Extract the (X, Y) coordinate from the center of the cell holding the provided text.  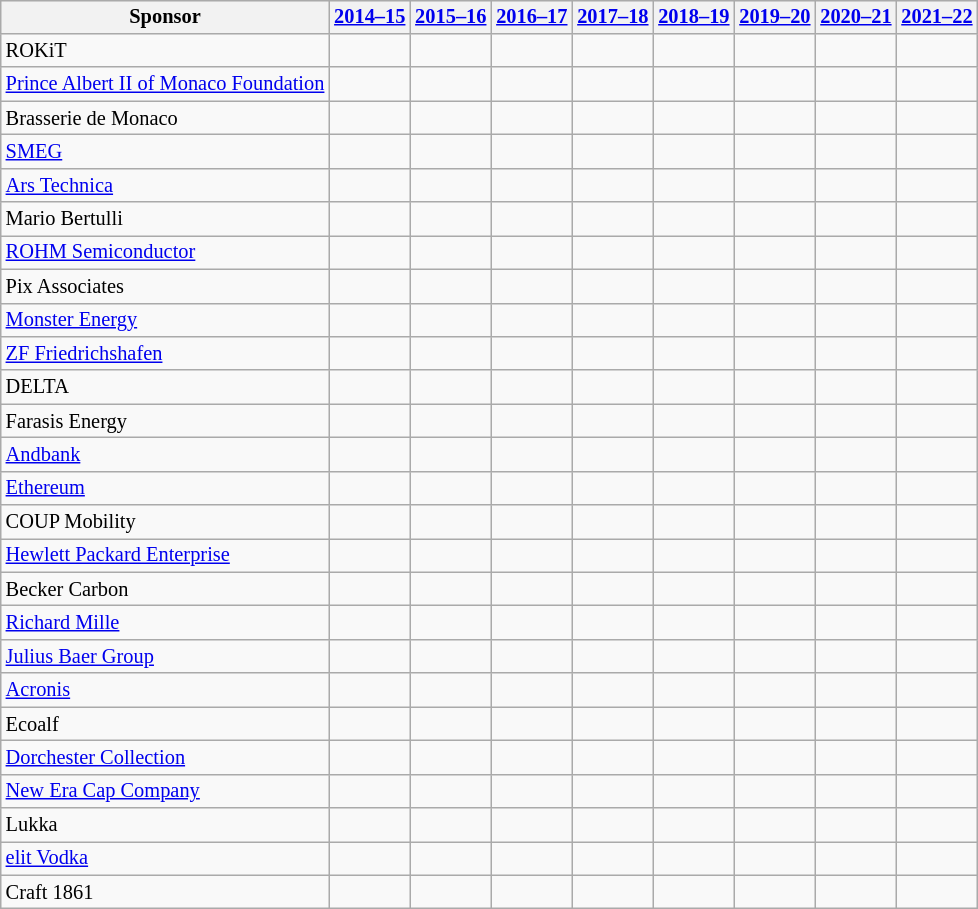
Becker Carbon (165, 589)
2019–20 (774, 17)
Prince Albert II of Monaco Foundation (165, 84)
Monster Energy (165, 320)
2015–16 (450, 17)
Sponsor (165, 17)
DELTA (165, 387)
2021–22 (936, 17)
Brasserie de Monaco (165, 118)
SMEG (165, 152)
Farasis Energy (165, 421)
New Era Cap Company (165, 791)
Andbank (165, 455)
Ethereum (165, 488)
Craft 1861 (165, 892)
Dorchester Collection (165, 758)
2014–15 (370, 17)
Richard Mille (165, 623)
Julius Baer Group (165, 657)
Acronis (165, 690)
ROKiT (165, 51)
Ars Technica (165, 185)
2020–21 (856, 17)
2016–17 (532, 17)
2018–19 (694, 17)
ZF Friedrichshafen (165, 354)
COUP Mobility (165, 522)
2017–18 (612, 17)
Pix Associates (165, 286)
Lukka (165, 825)
Hewlett Packard Enterprise (165, 556)
Ecoalf (165, 724)
Mario Bertulli (165, 219)
ROHM Semiconductor (165, 253)
elit Vodka (165, 859)
